Scan for the cell matching the given text and deliver its (X, Y) coordinate at center. 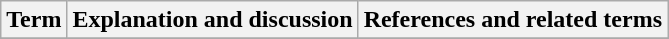
Explanation and discussion (212, 20)
References and related terms (512, 20)
Term (34, 20)
